Pinpoint the cell where the given text exists, returning its [x, y] midpoint coordinate. 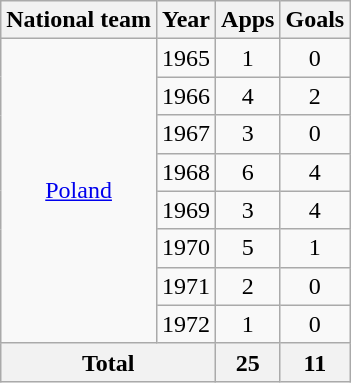
6 [248, 172]
National team [79, 20]
Total [108, 362]
Poland [79, 191]
25 [248, 362]
Apps [248, 20]
Goals [315, 20]
1968 [186, 172]
1972 [186, 324]
11 [315, 362]
1970 [186, 248]
1967 [186, 134]
1969 [186, 210]
1966 [186, 96]
1971 [186, 286]
1965 [186, 58]
5 [248, 248]
Year [186, 20]
